Search for the cell housing the specified text and yield its [X, Y] center coordinate. 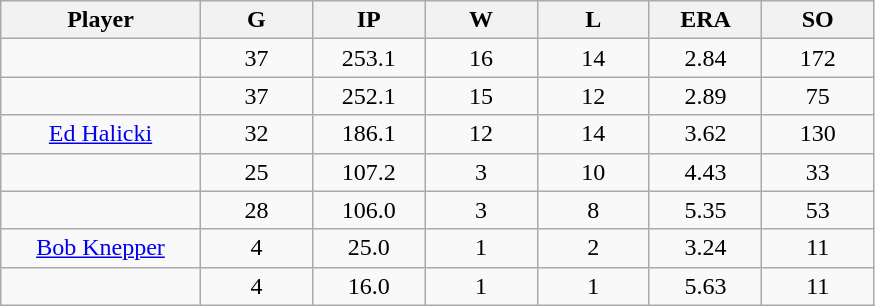
252.1 [369, 96]
2 [593, 248]
186.1 [369, 134]
W [481, 20]
25 [256, 172]
53 [818, 210]
2.84 [705, 58]
107.2 [369, 172]
SO [818, 20]
172 [818, 58]
32 [256, 134]
Player [101, 20]
253.1 [369, 58]
5.35 [705, 210]
G [256, 20]
2.89 [705, 96]
Ed Halicki [101, 134]
10 [593, 172]
3.62 [705, 134]
15 [481, 96]
25.0 [369, 248]
L [593, 20]
4.43 [705, 172]
8 [593, 210]
5.63 [705, 286]
3.24 [705, 248]
106.0 [369, 210]
28 [256, 210]
75 [818, 96]
IP [369, 20]
16 [481, 58]
Bob Knepper [101, 248]
130 [818, 134]
33 [818, 172]
16.0 [369, 286]
ERA [705, 20]
